Return the (x, y) coordinate for the center point of the cell that contains the specified text.  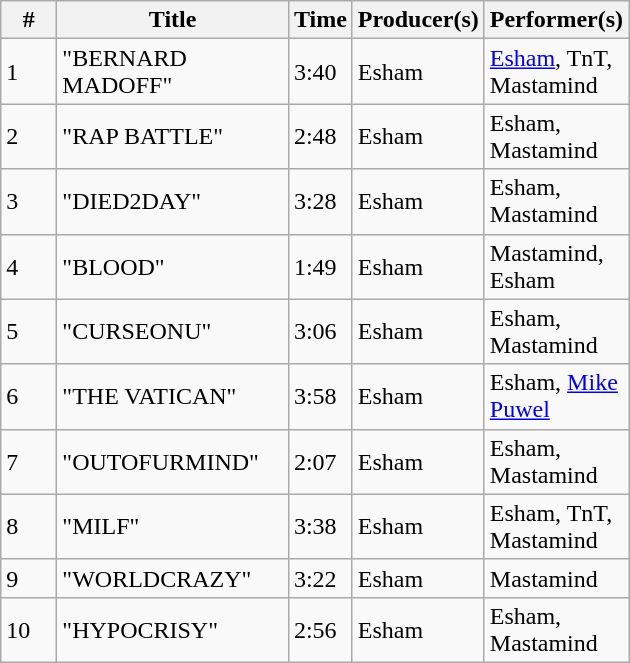
"HYPOCRISY" (173, 630)
Time (320, 20)
"DIED2DAY" (173, 202)
3:58 (320, 396)
1:49 (320, 266)
"CURSEONU" (173, 332)
"RAP BATTLE" (173, 136)
"THE VATICAN" (173, 396)
10 (29, 630)
3:28 (320, 202)
"BERNARD MADOFF" (173, 72)
Title (173, 20)
# (29, 20)
"WORLDCRAZY" (173, 578)
"MILF" (173, 526)
2:56 (320, 630)
"OUTOFURMIND" (173, 462)
"BLOOD" (173, 266)
2:48 (320, 136)
Mastamind, Esham (556, 266)
3:38 (320, 526)
2:07 (320, 462)
3:22 (320, 578)
3 (29, 202)
Performer(s) (556, 20)
5 (29, 332)
4 (29, 266)
Producer(s) (418, 20)
2 (29, 136)
Mastamind (556, 578)
6 (29, 396)
Esham, Mike Puwel (556, 396)
7 (29, 462)
3:40 (320, 72)
1 (29, 72)
8 (29, 526)
3:06 (320, 332)
9 (29, 578)
